Extract the (X, Y) coordinate from the center of the cell holding the provided text.  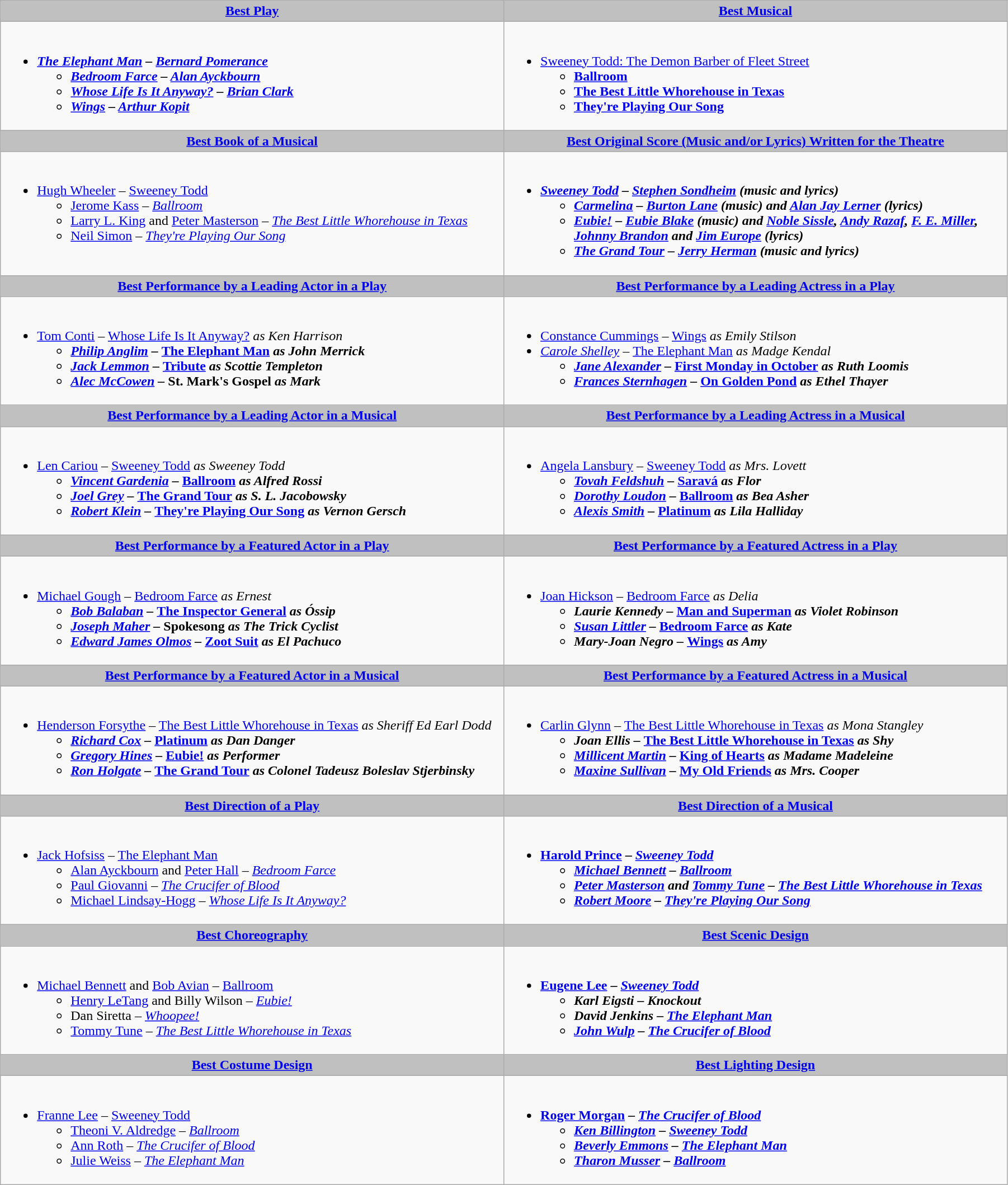
Roger Morgan – The Crucifer of BloodKen Billington – Sweeney ToddBeverly Emmons – The Elephant ManTharon Musser – Ballroom (756, 1130)
Best Play (252, 11)
Best Lighting Design (756, 1065)
Best Direction of a Musical (756, 805)
Best Choreography (252, 935)
Michael Bennett and Bob Avian – BallroomHenry LeTang and Billy Wilson – Eubie!Dan Siretta – Whoopee!Tommy Tune – The Best Little Whorehouse in Texas (252, 1000)
Best Performance by a Leading Actress in a Play (756, 286)
Best Book of a Musical (252, 141)
Best Direction of a Play (252, 805)
Best Performance by a Leading Actor in a Play (252, 286)
Eugene Lee – Sweeney ToddKarl Eigsti – KnockoutDavid Jenkins – The Elephant ManJohn Wulp – The Crucifer of Blood (756, 1000)
Best Performance by a Featured Actress in a Play (756, 546)
Best Performance by a Featured Actor in a Play (252, 546)
The Elephant Man – Bernard PomeranceBedroom Farce – Alan AyckbournWhose Life Is It Anyway? – Brian ClarkWings – Arthur Kopit (252, 76)
Best Performance by a Featured Actor in a Musical (252, 675)
Best Performance by a Leading Actress in a Musical (756, 416)
Sweeney Todd: The Demon Barber of Fleet StreetBallroomThe Best Little Whorehouse in TexasThey're Playing Our Song (756, 76)
Best Original Score (Music and/or Lyrics) Written for the Theatre (756, 141)
Best Scenic Design (756, 935)
Best Performance by a Leading Actor in a Musical (252, 416)
Franne Lee – Sweeney ToddTheoni V. Aldredge – BallroomAnn Roth – The Crucifer of BloodJulie Weiss – The Elephant Man (252, 1130)
Best Costume Design (252, 1065)
Best Musical (756, 11)
Best Performance by a Featured Actress in a Musical (756, 675)
